Output the [x, y] coordinate of the center of the cell containing the given text.  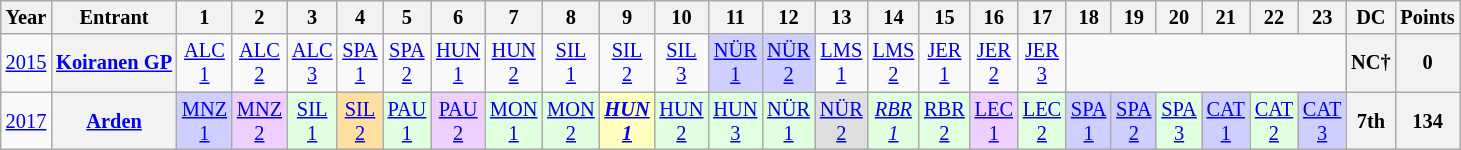
JER1 [944, 63]
20 [1178, 17]
0 [1428, 63]
SIL3 [682, 63]
CAT3 [1322, 121]
JER3 [1042, 63]
134 [1428, 121]
HUN3 [735, 121]
12 [788, 17]
22 [1274, 17]
ALC1 [204, 63]
Koiranen GP [114, 63]
5 [408, 17]
2015 [26, 63]
LMS2 [894, 63]
9 [628, 17]
13 [842, 17]
LEC1 [994, 121]
NC† [1370, 63]
18 [1088, 17]
6 [458, 17]
SPA3 [1178, 121]
Arden [114, 121]
4 [360, 17]
MON1 [514, 121]
PAU1 [408, 121]
7th [1370, 121]
MNZ1 [204, 121]
16 [994, 17]
Points [1428, 17]
11 [735, 17]
19 [1134, 17]
RBR1 [894, 121]
Entrant [114, 17]
15 [944, 17]
LMS1 [842, 63]
14 [894, 17]
10 [682, 17]
MNZ2 [260, 121]
CAT2 [1274, 121]
CAT1 [1226, 121]
21 [1226, 17]
PAU2 [458, 121]
7 [514, 17]
LEC2 [1042, 121]
17 [1042, 17]
ALC2 [260, 63]
DC [1370, 17]
1 [204, 17]
Year [26, 17]
JER2 [994, 63]
3 [312, 17]
8 [570, 17]
2017 [26, 121]
RBR2 [944, 121]
23 [1322, 17]
2 [260, 17]
MON2 [570, 121]
ALC3 [312, 63]
